Search for the cell housing the specified text and yield its [X, Y] center coordinate. 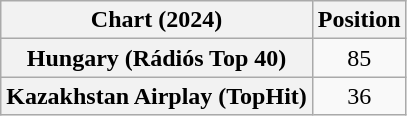
Position [359, 20]
Chart (2024) [157, 20]
85 [359, 58]
Hungary (Rádiós Top 40) [157, 58]
36 [359, 96]
Kazakhstan Airplay (TopHit) [157, 96]
